Determine the [X, Y] coordinate at the center of the cell enclosing the given text.  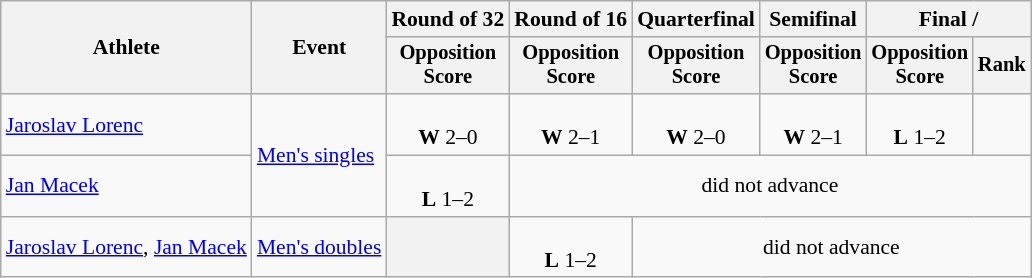
Event [320, 48]
Men's singles [320, 155]
Rank [1002, 66]
Round of 32 [448, 19]
Round of 16 [570, 19]
Semifinal [814, 19]
Final / [948, 19]
Jan Macek [126, 186]
Men's doubles [320, 248]
Jaroslav Lorenc [126, 124]
Jaroslav Lorenc, Jan Macek [126, 248]
Athlete [126, 48]
Quarterfinal [696, 19]
